Extract the [x, y] coordinate from the center of the cell holding the provided text.  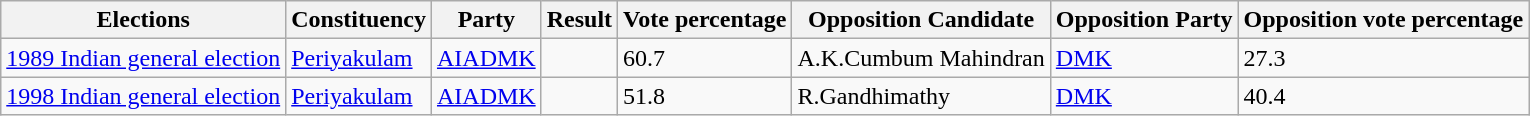
40.4 [1384, 96]
Constituency [359, 20]
Result [579, 20]
Opposition Candidate [921, 20]
R.Gandhimathy [921, 96]
51.8 [705, 96]
60.7 [705, 58]
A.K.Cumbum Mahindran [921, 58]
Opposition vote percentage [1384, 20]
27.3 [1384, 58]
Elections [144, 20]
Vote percentage [705, 20]
1989 Indian general election [144, 58]
Party [486, 20]
Opposition Party [1144, 20]
1998 Indian general election [144, 96]
